From the cell containing the given text, extract its center point as [X, Y] coordinate. 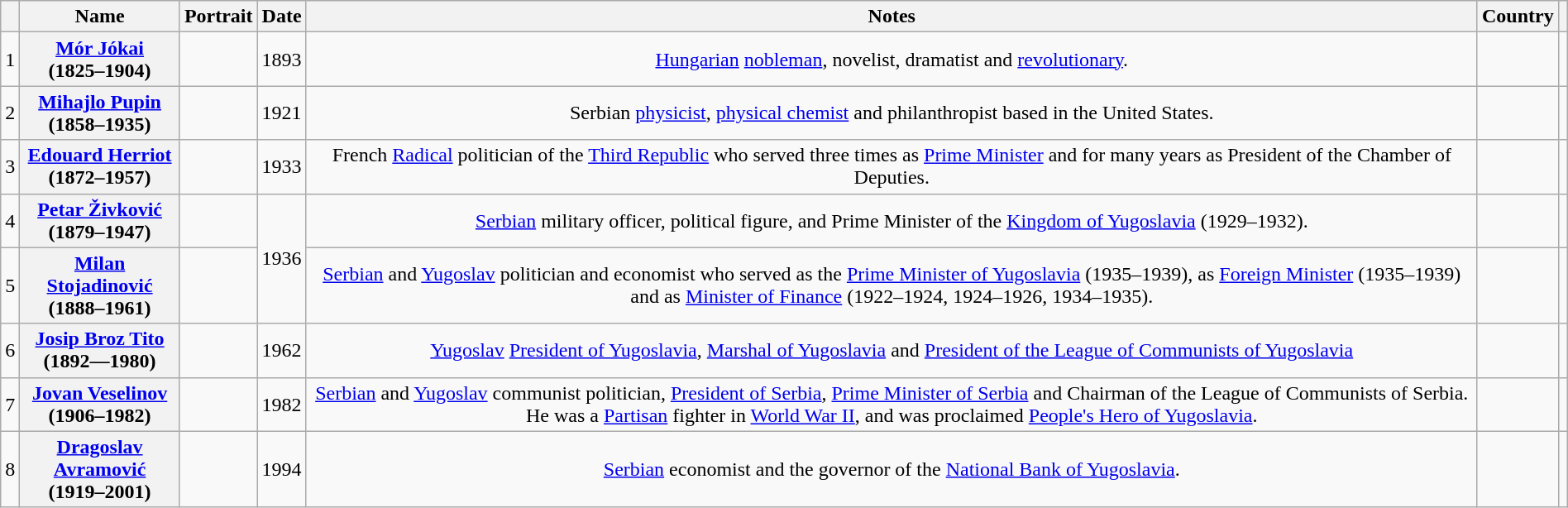
1933 [281, 167]
Dragoslav Avramović(1919–2001) [100, 469]
Mihajlo Pupin(1858–1935) [100, 113]
Date [281, 17]
Serbian economist and the governor of the National Bank of Yugoslavia. [892, 469]
Hungarian nobleman, novelist, dramatist and revolutionary. [892, 60]
6 [10, 351]
Serbian military officer, political figure, and Prime Minister of the Kingdom of Yugoslavia (1929–1932). [892, 220]
1921 [281, 113]
Portrait [218, 17]
1994 [281, 469]
1962 [281, 351]
3 [10, 167]
1936 [281, 258]
1 [10, 60]
Edouard Herriot(1872–1957) [100, 167]
1982 [281, 404]
1893 [281, 60]
French Radical politician of the Third Republic who served three times as Prime Minister and for many years as President of the Chamber of Deputies. [892, 167]
Notes [892, 17]
Josip Broz Tito(1892—1980) [100, 351]
4 [10, 220]
Yugoslav President of Yugoslavia, Marshal of Yugoslavia and President of the League of Communists of Yugoslavia [892, 351]
Name [100, 17]
Milan Stojadinović(1888–1961) [100, 285]
Mór Jókai(1825–1904) [100, 60]
5 [10, 285]
7 [10, 404]
2 [10, 113]
Country [1518, 17]
Serbian physicist, physical chemist and philanthropist based in the United States. [892, 113]
Jovan Veselinov(1906–1982) [100, 404]
Petar Živković(1879–1947) [100, 220]
8 [10, 469]
